Capture the cell that displays the provided text and extract its [X, Y] central coordinate. 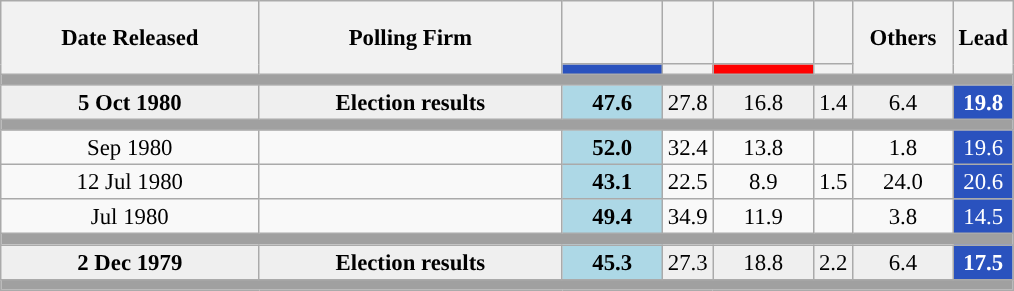
34.9 [688, 218]
1.8 [904, 148]
43.1 [612, 182]
1.4 [834, 102]
Sep 1980 [130, 148]
52.0 [612, 148]
32.4 [688, 148]
20.6 [983, 182]
27.8 [688, 102]
17.5 [983, 262]
19.6 [983, 148]
2 Dec 1979 [130, 262]
5 Oct 1980 [130, 102]
2.2 [834, 262]
Lead [983, 38]
24.0 [904, 182]
11.9 [764, 218]
49.4 [612, 218]
Date Released [130, 38]
12 Jul 1980 [130, 182]
Polling Firm [410, 38]
1.5 [834, 182]
14.5 [983, 218]
Jul 1980 [130, 218]
45.3 [612, 262]
3.8 [904, 218]
22.5 [688, 182]
27.3 [688, 262]
8.9 [764, 182]
18.8 [764, 262]
47.6 [612, 102]
19.8 [983, 102]
Others [904, 38]
16.8 [764, 102]
13.8 [764, 148]
